Pinpoint the cell where the given text exists, returning its [X, Y] midpoint coordinate. 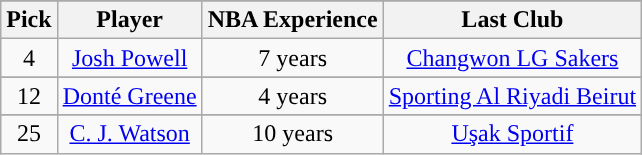
7 years [292, 58]
Uşak Sportif [512, 134]
25 [29, 134]
Player [130, 20]
10 years [292, 134]
NBA Experience [292, 20]
Donté Greene [130, 96]
C. J. Watson [130, 134]
Pick [29, 20]
12 [29, 96]
Last Club [512, 20]
Sporting Al Riyadi Beirut [512, 96]
4 [29, 58]
Changwon LG Sakers [512, 58]
4 years [292, 96]
Josh Powell [130, 58]
